Return the (X, Y) coordinate for the center point of the cell that contains the specified text.  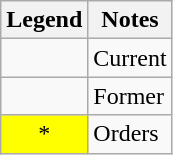
Notes (130, 20)
* (44, 134)
Legend (44, 20)
Former (130, 96)
Current (130, 58)
Orders (130, 134)
